Return (X, Y) of the center of cell containing provided text 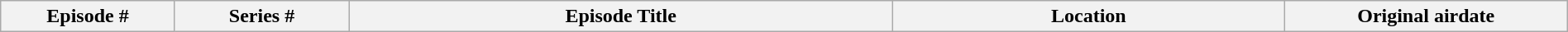
Episode # (88, 16)
Series # (261, 16)
Episode Title (621, 16)
Original airdate (1426, 16)
Location (1089, 16)
